Pinpoint the cell where the given text exists, returning its (x, y) midpoint coordinate. 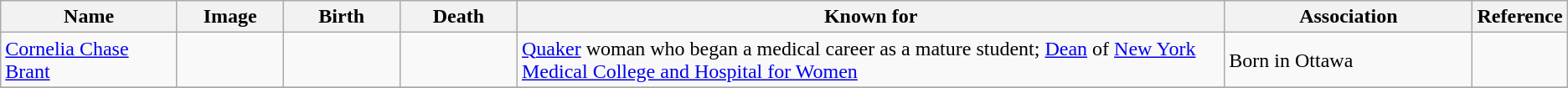
Quaker woman who began a medical career as a mature student; Dean of New York Medical College and Hospital for Women (870, 60)
Image (230, 17)
Known for (870, 17)
Name (89, 17)
Birth (342, 17)
Born in Ottawa (1349, 60)
Cornelia Chase Brant (89, 60)
Death (458, 17)
Reference (1519, 17)
Association (1349, 17)
